Provide the (x, y) coordinate of the cell's center where the given text is located.  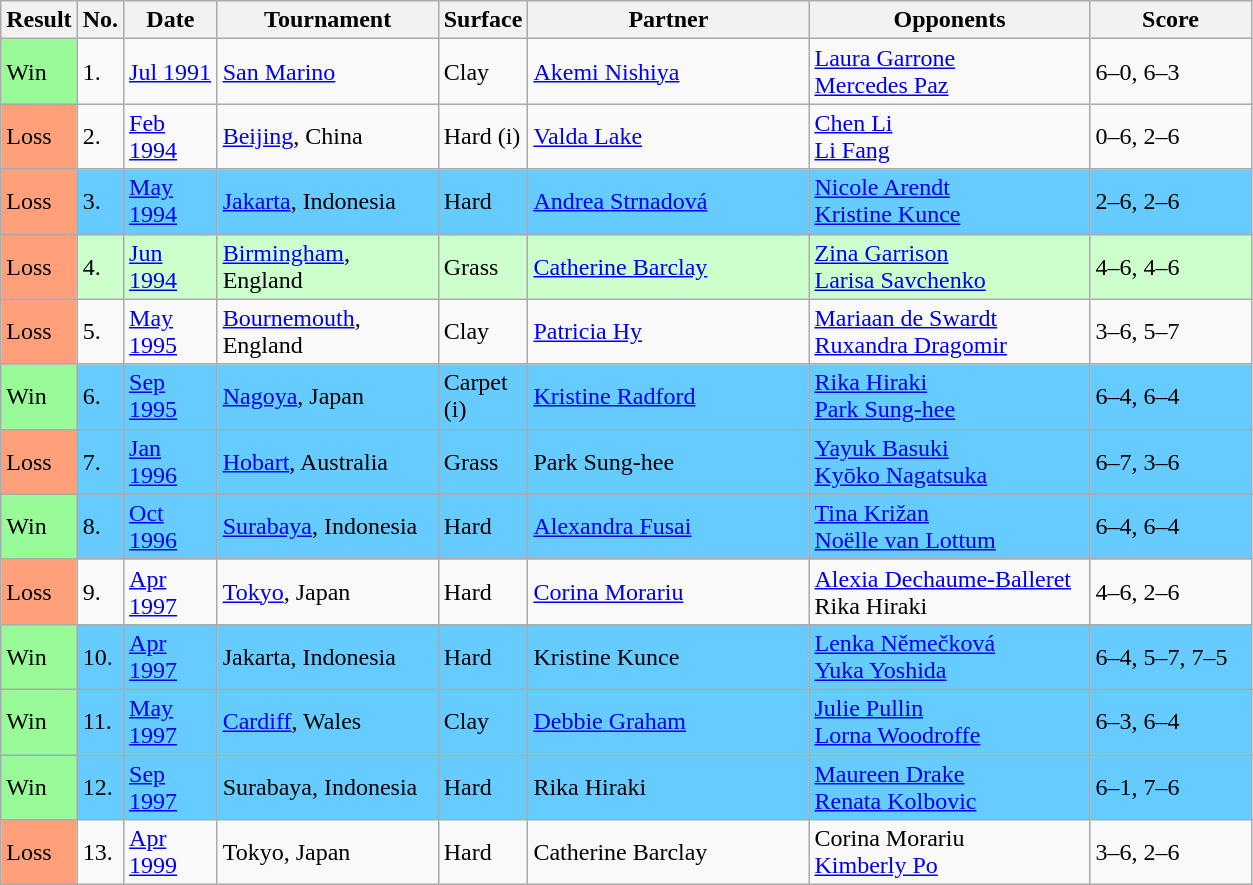
Birmingham, England (328, 266)
13. (100, 852)
Date (171, 20)
3–6, 5–7 (1170, 332)
7. (100, 462)
Laura Garrone Mercedes Paz (950, 72)
San Marino (328, 72)
Cardiff, Wales (328, 722)
Hard (i) (483, 136)
Julie Pullin Lorna Woodroffe (950, 722)
Kristine Kunce (668, 656)
5. (100, 332)
Mariaan de Swardt Ruxandra Dragomir (950, 332)
Alexia Dechaume-Balleret Rika Hiraki (950, 592)
4–6, 4–6 (1170, 266)
Score (1170, 20)
Carpet (i) (483, 396)
No. (100, 20)
Kristine Radford (668, 396)
1. (100, 72)
Corina Morariu (668, 592)
Partner (668, 20)
Nagoya, Japan (328, 396)
4–6, 2–6 (1170, 592)
Nicole Arendt Kristine Kunce (950, 202)
8. (100, 526)
Jan 1996 (171, 462)
Jul 1991 (171, 72)
6. (100, 396)
9. (100, 592)
Debbie Graham (668, 722)
Alexandra Fusai (668, 526)
6–3, 6–4 (1170, 722)
Akemi Nishiya (668, 72)
Tina Križan Noëlle van Lottum (950, 526)
Feb 1994 (171, 136)
Patricia Hy (668, 332)
Apr 1999 (171, 852)
10. (100, 656)
Park Sung-hee (668, 462)
Corina Morariu Kimberly Po (950, 852)
12. (100, 786)
Maureen Drake Renata Kolbovic (950, 786)
Sep 1997 (171, 786)
May 1997 (171, 722)
Oct 1996 (171, 526)
Lenka Němečková Yuka Yoshida (950, 656)
11. (100, 722)
3–6, 2–6 (1170, 852)
May 1994 (171, 202)
Jun 1994 (171, 266)
6–7, 3–6 (1170, 462)
Surface (483, 20)
Bournemouth, England (328, 332)
3. (100, 202)
Tournament (328, 20)
Andrea Strnadová (668, 202)
Rika Hiraki (668, 786)
Beijing, China (328, 136)
2–6, 2–6 (1170, 202)
Hobart, Australia (328, 462)
Opponents (950, 20)
Valda Lake (668, 136)
6–4, 5–7, 7–5 (1170, 656)
4. (100, 266)
0–6, 2–6 (1170, 136)
Zina Garrison Larisa Savchenko (950, 266)
2. (100, 136)
May 1995 (171, 332)
6–1, 7–6 (1170, 786)
Sep 1995 (171, 396)
Chen Li Li Fang (950, 136)
Yayuk Basuki Kyōko Nagatsuka (950, 462)
6–0, 6–3 (1170, 72)
Rika Hiraki Park Sung-hee (950, 396)
Result (39, 20)
